Pinpoint the cell where the given text exists, returning its [X, Y] midpoint coordinate. 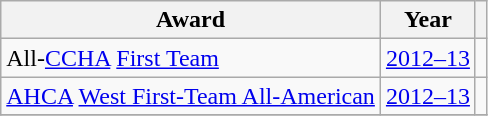
AHCA West First-Team All-American [191, 96]
Year [428, 20]
Award [191, 20]
All-CCHA First Team [191, 58]
